Identify which cell holds the provided text, then report its (X, Y) central coordinate. 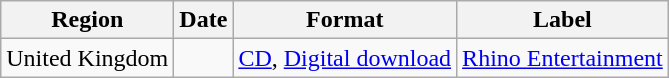
Label (563, 20)
Date (204, 20)
United Kingdom (88, 58)
Rhino Entertainment (563, 58)
Format (345, 20)
CD, Digital download (345, 58)
Region (88, 20)
